From the cell containing the given text, extract its center point as (x, y) coordinate. 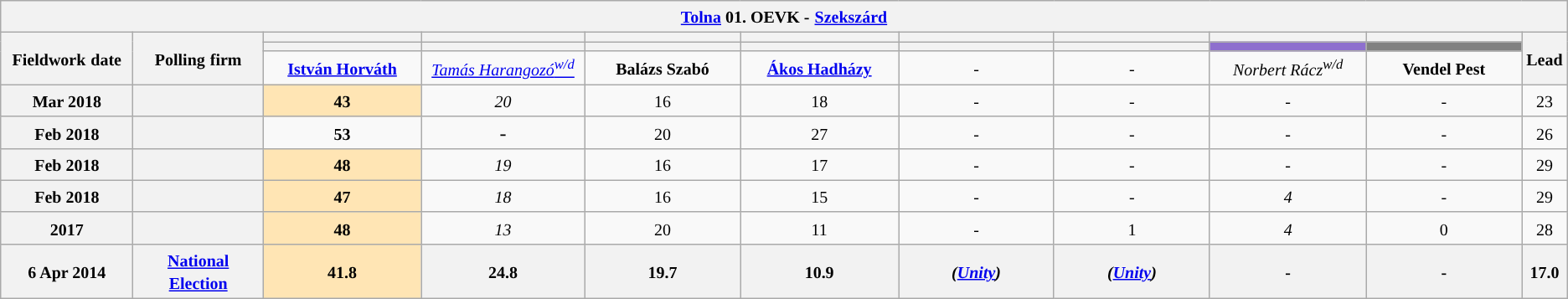
53 (342, 132)
6 Apr 2014 (67, 271)
István Horváth (342, 68)
1 (1132, 228)
10.9 (819, 271)
Polling firm (199, 59)
Mar 2018 (67, 101)
Tamás Harangozów/d (503, 68)
2017 (67, 228)
Ákos Hadházy (819, 68)
National Election (199, 271)
47 (342, 196)
0 (1444, 228)
Norbert Ráczw/d (1288, 68)
26 (1545, 132)
23 (1545, 101)
15 (819, 196)
Balázs Szabó (662, 68)
Tolna 01. OEVK - Szekszárd (784, 17)
Fieldwork date (67, 59)
27 (819, 132)
43 (342, 101)
Lead (1545, 59)
11 (819, 228)
Vendel Pest (1444, 68)
17 (819, 164)
17.0 (1545, 271)
24.8 (503, 271)
19 (503, 164)
41.8 (342, 271)
19.7 (662, 271)
28 (1545, 228)
13 (503, 228)
